Search for the cell housing the specified text and yield its [x, y] center coordinate. 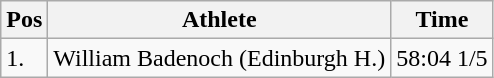
Athlete [220, 20]
William Badenoch (Edinburgh H.) [220, 58]
1. [24, 58]
Pos [24, 20]
58:04 1/5 [442, 58]
Time [442, 20]
